Capture the cell that displays the provided text and extract its [X, Y] central coordinate. 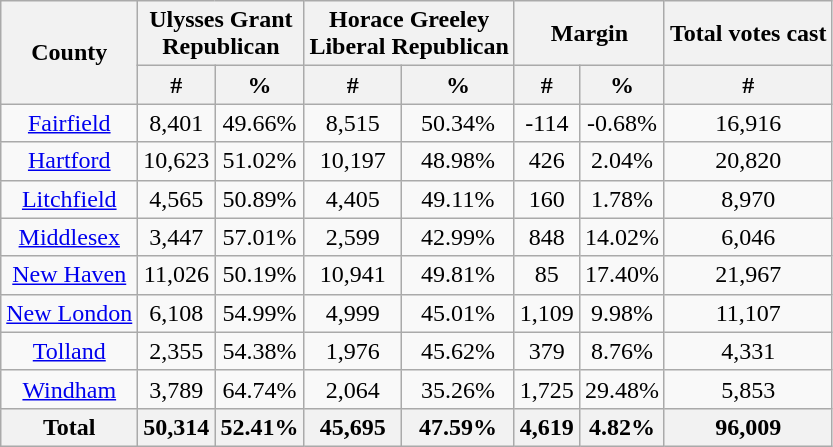
54.99% [260, 313]
10,197 [353, 161]
2,064 [353, 389]
4,331 [748, 351]
4.82% [622, 427]
11,107 [748, 313]
51.02% [260, 161]
10,623 [176, 161]
Hartford [70, 161]
14.02% [622, 237]
21,967 [748, 275]
10,941 [353, 275]
45,695 [353, 427]
29.48% [622, 389]
45.62% [458, 351]
50,314 [176, 427]
Margin [589, 34]
-114 [546, 123]
8,515 [353, 123]
848 [546, 237]
County [70, 52]
6,108 [176, 313]
Windham [70, 389]
50.89% [260, 199]
96,009 [748, 427]
42.99% [458, 237]
Middlesex [70, 237]
47.59% [458, 427]
Litchfield [70, 199]
379 [546, 351]
New London [70, 313]
16,916 [748, 123]
-0.68% [622, 123]
160 [546, 199]
Ulysses GrantRepublican [221, 34]
57.01% [260, 237]
426 [546, 161]
45.01% [458, 313]
2.04% [622, 161]
20,820 [748, 161]
11,026 [176, 275]
8.76% [622, 351]
64.74% [260, 389]
2,355 [176, 351]
50.19% [260, 275]
2,599 [353, 237]
85 [546, 275]
49.11% [458, 199]
4,619 [546, 427]
8,401 [176, 123]
54.38% [260, 351]
49.81% [458, 275]
1,109 [546, 313]
9.98% [622, 313]
3,447 [176, 237]
6,046 [748, 237]
35.26% [458, 389]
52.41% [260, 427]
1,976 [353, 351]
Tolland [70, 351]
1.78% [622, 199]
5,853 [748, 389]
Total votes cast [748, 34]
50.34% [458, 123]
4,565 [176, 199]
49.66% [260, 123]
4,999 [353, 313]
New Haven [70, 275]
Total [70, 427]
4,405 [353, 199]
3,789 [176, 389]
Horace GreeleyLiberal Republican [409, 34]
Fairfield [70, 123]
48.98% [458, 161]
8,970 [748, 199]
17.40% [622, 275]
1,725 [546, 389]
